Locate the cell with the specified text and output its [X, Y] center coordinate. 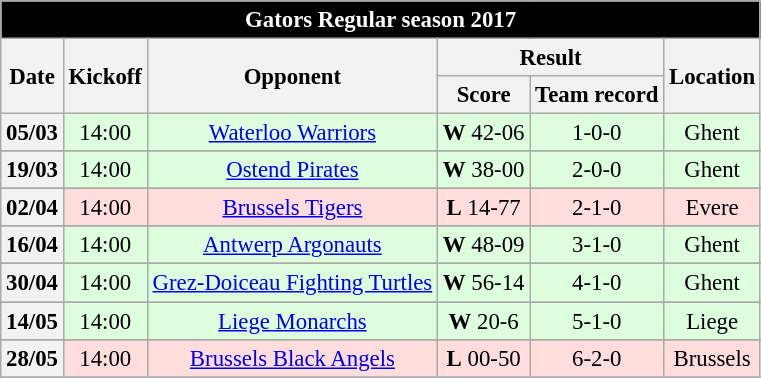
W 48-09 [484, 245]
Opponent [292, 76]
Score [484, 95]
Liege [712, 321]
02/04 [32, 208]
Brussels Black Angels [292, 358]
Waterloo Warriors [292, 133]
05/03 [32, 133]
30/04 [32, 283]
6-2-0 [597, 358]
W 42-06 [484, 133]
14/05 [32, 321]
16/04 [32, 245]
5-1-0 [597, 321]
2-1-0 [597, 208]
28/05 [32, 358]
1-0-0 [597, 133]
Gators Regular season 2017 [381, 20]
Result [551, 58]
Location [712, 76]
2-0-0 [597, 170]
Antwerp Argonauts [292, 245]
4-1-0 [597, 283]
W 56-14 [484, 283]
Grez-Doiceau Fighting Turtles [292, 283]
Kickoff [105, 76]
Brussels [712, 358]
L 14-77 [484, 208]
3-1-0 [597, 245]
W 20-6 [484, 321]
Team record [597, 95]
Evere [712, 208]
W 38-00 [484, 170]
Liege Monarchs [292, 321]
L 00-50 [484, 358]
19/03 [32, 170]
Date [32, 76]
Ostend Pirates [292, 170]
Brussels Tigers [292, 208]
